Provide the (X, Y) coordinate of the cell's center where the given text is located.  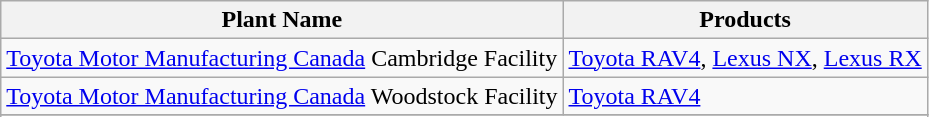
Products (745, 20)
Toyota Motor Manufacturing Canada Woodstock Facility (282, 96)
Toyota Motor Manufacturing Canada Cambridge Facility (282, 58)
Toyota RAV4, Lexus NX, Lexus RX (745, 58)
Toyota RAV4 (745, 96)
Plant Name (282, 20)
